Identify which cell holds the provided text, then report its [x, y] central coordinate. 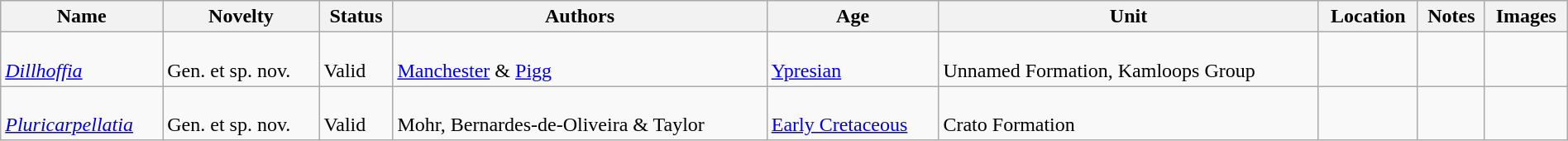
Novelty [241, 17]
Age [853, 17]
Images [1526, 17]
Authors [580, 17]
Ypresian [853, 60]
Unnamed Formation, Kamloops Group [1128, 60]
Dillhoffia [82, 60]
Status [356, 17]
Unit [1128, 17]
Crato Formation [1128, 113]
Name [82, 17]
Manchester & Pigg [580, 60]
Early Cretaceous [853, 113]
Pluricarpellatia [82, 113]
Location [1368, 17]
Notes [1451, 17]
Mohr, Bernardes-de-Oliveira & Taylor [580, 113]
